Search for the cell housing the specified text and yield its [x, y] center coordinate. 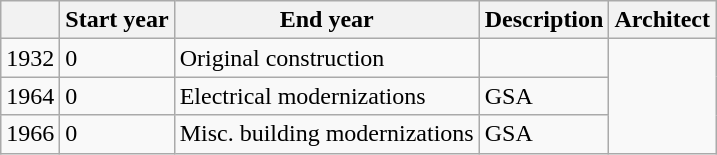
1932 [30, 58]
Architect [662, 20]
1964 [30, 96]
Misc. building modernizations [326, 134]
Electrical modernizations [326, 96]
Original construction [326, 58]
End year [326, 20]
Description [544, 20]
Start year [117, 20]
1966 [30, 134]
